For the text-containing cell, return its midpoint in [x, y] coordinate format. 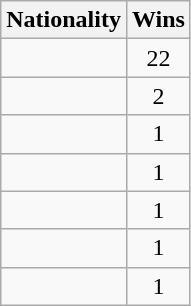
Wins [158, 20]
Nationality [64, 20]
22 [158, 58]
2 [158, 96]
